Return (x, y) of the center of cell containing provided text 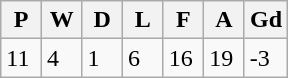
16 (184, 58)
19 (224, 58)
A (224, 20)
-3 (266, 58)
D (102, 20)
L (144, 20)
11 (22, 58)
6 (144, 58)
P (22, 20)
F (184, 20)
Gd (266, 20)
4 (62, 58)
1 (102, 58)
W (62, 20)
